Pinpoint the cell where the given text exists, returning its [x, y] midpoint coordinate. 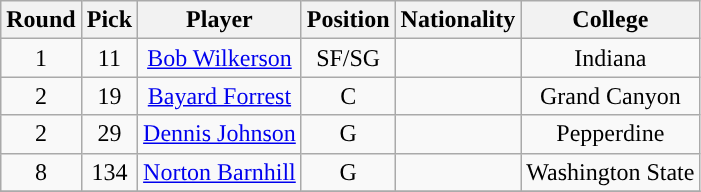
Pepperdine [610, 134]
11 [109, 58]
19 [109, 96]
Position [348, 20]
Bob Wilkerson [220, 58]
8 [41, 172]
1 [41, 58]
C [348, 96]
Dennis Johnson [220, 134]
College [610, 20]
Grand Canyon [610, 96]
Pick [109, 20]
134 [109, 172]
Norton Barnhill [220, 172]
Indiana [610, 58]
SF/SG [348, 58]
Round [41, 20]
Nationality [458, 20]
Washington State [610, 172]
Player [220, 20]
Bayard Forrest [220, 96]
29 [109, 134]
